Detect which cell encompasses the target text, then output its [X, Y] center coordinate. 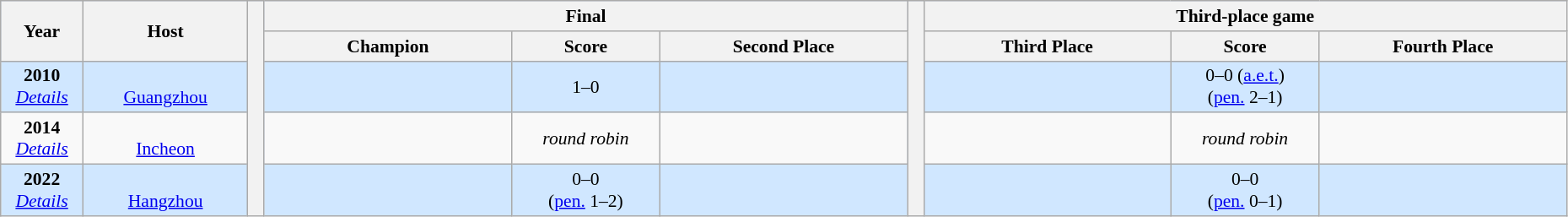
Hangzhou [165, 191]
0–0 (a.e.t.)(pen. 2–1) [1245, 86]
Incheon [165, 138]
1–0 [586, 86]
0–0 (pen. 0–1) [1245, 191]
Second Place [783, 46]
Year [42, 30]
Fourth Place [1442, 46]
Third-place game [1245, 16]
2010Details [42, 86]
Guangzhou [165, 86]
2014Details [42, 138]
Host [165, 30]
0–0 (pen. 1–2) [586, 191]
Champion [388, 46]
Final [585, 16]
2022Details [42, 191]
Third Place [1048, 46]
